Pinpoint the cell where the given text exists, returning its (x, y) midpoint coordinate. 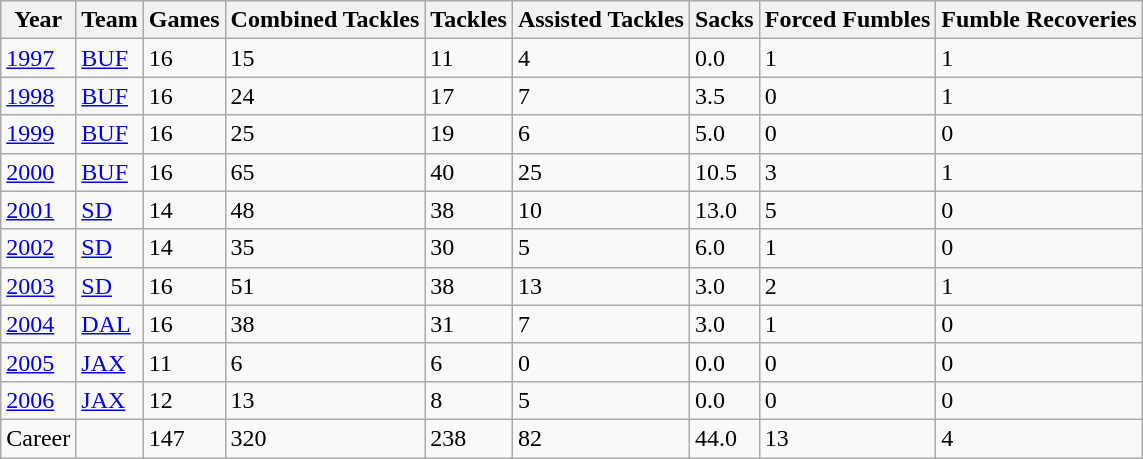
Combined Tackles (325, 20)
2004 (38, 324)
Tackles (469, 20)
15 (325, 58)
2005 (38, 362)
320 (325, 438)
65 (325, 172)
13.0 (724, 210)
147 (184, 438)
1997 (38, 58)
3.5 (724, 96)
35 (325, 248)
82 (600, 438)
Assisted Tackles (600, 20)
8 (469, 400)
40 (469, 172)
2001 (38, 210)
Forced Fumbles (848, 20)
48 (325, 210)
Fumble Recoveries (1039, 20)
2006 (38, 400)
5.0 (724, 134)
Games (184, 20)
31 (469, 324)
2002 (38, 248)
2 (848, 286)
Sacks (724, 20)
Year (38, 20)
3 (848, 172)
19 (469, 134)
44.0 (724, 438)
10 (600, 210)
17 (469, 96)
1999 (38, 134)
30 (469, 248)
6.0 (724, 248)
1998 (38, 96)
2000 (38, 172)
24 (325, 96)
238 (469, 438)
Career (38, 438)
2003 (38, 286)
12 (184, 400)
DAL (110, 324)
51 (325, 286)
Team (110, 20)
10.5 (724, 172)
